Determine the (X, Y) coordinate at the center of the cell enclosing the given text.  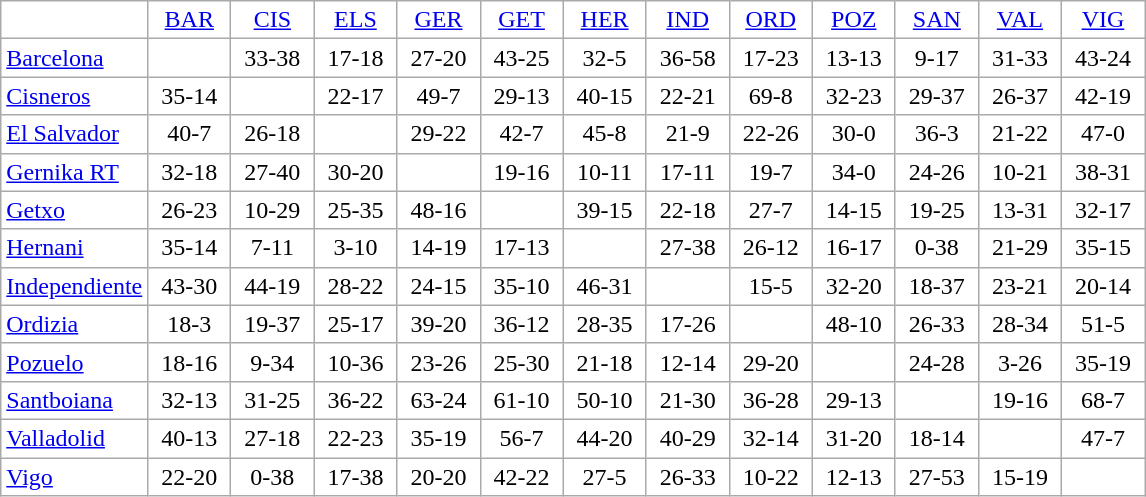
49-7 (438, 96)
14-19 (438, 248)
ELS (356, 20)
Barcelona (74, 58)
10-22 (770, 477)
IND (688, 20)
19-7 (770, 172)
24-28 (936, 362)
21-18 (604, 362)
46-31 (604, 286)
3-10 (356, 248)
68-7 (1102, 400)
Valladolid (74, 438)
Gernika RT (74, 172)
17-23 (770, 58)
22-17 (356, 96)
GET (522, 20)
29-20 (770, 362)
23-21 (1020, 286)
50-10 (604, 400)
36-12 (522, 324)
24-26 (936, 172)
26-37 (1020, 96)
Vigo (74, 477)
36-22 (356, 400)
Hernani (74, 248)
13-13 (854, 58)
VIG (1102, 20)
22-20 (190, 477)
Pozuelo (74, 362)
29-22 (438, 134)
Ordizia (74, 324)
36-28 (770, 400)
17-26 (688, 324)
43-30 (190, 286)
15-5 (770, 286)
10-11 (604, 172)
22-21 (688, 96)
25-17 (356, 324)
27-38 (688, 248)
GER (438, 20)
10-21 (1020, 172)
31-33 (1020, 58)
24-15 (438, 286)
9-34 (272, 362)
34-0 (854, 172)
Independiente (74, 286)
69-8 (770, 96)
ORD (770, 20)
27-20 (438, 58)
30-0 (854, 134)
39-20 (438, 324)
17-11 (688, 172)
21-22 (1020, 134)
44-20 (604, 438)
20-14 (1102, 286)
21-9 (688, 134)
28-22 (356, 286)
BAR (190, 20)
13-31 (1020, 210)
18-16 (190, 362)
32-23 (854, 96)
56-7 (522, 438)
40-13 (190, 438)
32-20 (854, 286)
63-24 (438, 400)
16-17 (854, 248)
32-17 (1102, 210)
21-30 (688, 400)
27-18 (272, 438)
44-19 (272, 286)
36-58 (688, 58)
Santboiana (74, 400)
35-10 (522, 286)
12-13 (854, 477)
48-10 (854, 324)
18-14 (936, 438)
32-14 (770, 438)
Getxo (74, 210)
48-16 (438, 210)
28-34 (1020, 324)
22-23 (356, 438)
VAL (1020, 20)
45-8 (604, 134)
POZ (854, 20)
47-0 (1102, 134)
20-20 (438, 477)
42-19 (1102, 96)
43-25 (522, 58)
42-7 (522, 134)
38-31 (1102, 172)
10-29 (272, 210)
10-36 (356, 362)
29-37 (936, 96)
9-17 (936, 58)
19-37 (272, 324)
51-5 (1102, 324)
7-11 (272, 248)
40-29 (688, 438)
15-19 (1020, 477)
21-29 (1020, 248)
33-38 (272, 58)
17-38 (356, 477)
Cisneros (74, 96)
19-25 (936, 210)
27-5 (604, 477)
25-30 (522, 362)
47-7 (1102, 438)
26-12 (770, 248)
18-37 (936, 286)
El Salvador (74, 134)
27-7 (770, 210)
43-24 (1102, 58)
23-26 (438, 362)
HER (604, 20)
32-18 (190, 172)
40-7 (190, 134)
36-3 (936, 134)
17-18 (356, 58)
61-10 (522, 400)
32-5 (604, 58)
27-53 (936, 477)
18-3 (190, 324)
31-20 (854, 438)
39-15 (604, 210)
14-15 (854, 210)
32-13 (190, 400)
SAN (936, 20)
12-14 (688, 362)
17-13 (522, 248)
42-22 (522, 477)
31-25 (272, 400)
26-18 (272, 134)
30-20 (356, 172)
22-18 (688, 210)
CIS (272, 20)
40-15 (604, 96)
26-23 (190, 210)
35-15 (1102, 248)
22-26 (770, 134)
3-26 (1020, 362)
28-35 (604, 324)
25-35 (356, 210)
27-40 (272, 172)
